Search for the cell housing the specified text and yield its (X, Y) center coordinate. 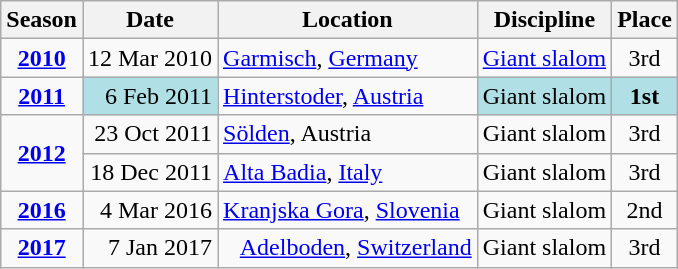
2nd (645, 210)
Adelboden, Switzerland (348, 248)
Season (42, 20)
12 Mar 2010 (150, 58)
Discipline (544, 20)
Kranjska Gora, Slovenia (348, 210)
2010 (42, 58)
Sölden, Austria (348, 134)
4 Mar 2016 (150, 210)
18 Dec 2011 (150, 172)
2017 (42, 248)
Hinterstoder, Austria (348, 96)
Garmisch, Germany (348, 58)
2012 (42, 153)
Place (645, 20)
23 Oct 2011 (150, 134)
6 Feb 2011 (150, 96)
Location (348, 20)
Alta Badia, Italy (348, 172)
2016 (42, 210)
1st (645, 96)
2011 (42, 96)
7 Jan 2017 (150, 248)
Date (150, 20)
